For the text-containing cell, return its midpoint in (x, y) coordinate format. 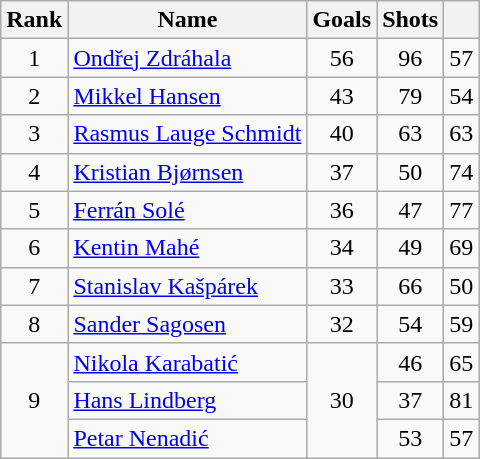
Hans Lindberg (188, 400)
9 (34, 400)
34 (342, 248)
32 (342, 324)
4 (34, 172)
Ondřej Zdráhala (188, 58)
69 (462, 248)
5 (34, 210)
66 (410, 286)
81 (462, 400)
Rank (34, 20)
Ferrán Solé (188, 210)
56 (342, 58)
Shots (410, 20)
Stanislav Kašpárek (188, 286)
Mikkel Hansen (188, 96)
79 (410, 96)
6 (34, 248)
43 (342, 96)
47 (410, 210)
49 (410, 248)
96 (410, 58)
Rasmus Lauge Schmidt (188, 134)
53 (410, 438)
3 (34, 134)
74 (462, 172)
59 (462, 324)
Kentin Mahé (188, 248)
36 (342, 210)
Goals (342, 20)
2 (34, 96)
Nikola Karabatić (188, 362)
1 (34, 58)
8 (34, 324)
Name (188, 20)
40 (342, 134)
Kristian Bjørnsen (188, 172)
77 (462, 210)
65 (462, 362)
33 (342, 286)
Petar Nenadić (188, 438)
46 (410, 362)
7 (34, 286)
Sander Sagosen (188, 324)
30 (342, 400)
